Locate the cell with the specified text and output its [x, y] center coordinate. 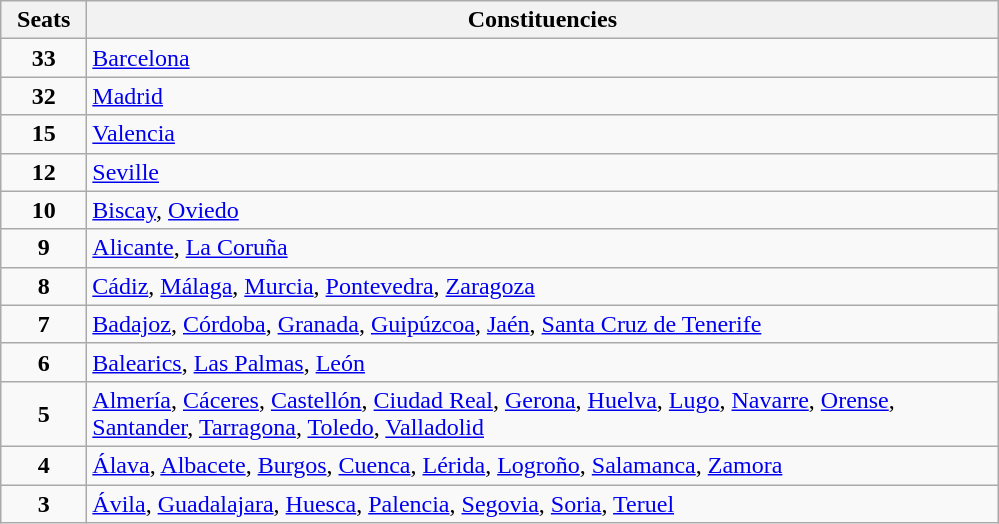
8 [44, 286]
32 [44, 96]
5 [44, 414]
Constituencies [542, 20]
7 [44, 324]
Seville [542, 172]
Álava, Albacete, Burgos, Cuenca, Lérida, Logroño, Salamanca, Zamora [542, 465]
Seats [44, 20]
Alicante, La Coruña [542, 248]
6 [44, 362]
Balearics, Las Palmas, León [542, 362]
Barcelona [542, 58]
Biscay, Oviedo [542, 210]
10 [44, 210]
9 [44, 248]
Almería, Cáceres, Castellón, Ciudad Real, Gerona, Huelva, Lugo, Navarre, Orense, Santander, Tarragona, Toledo, Valladolid [542, 414]
12 [44, 172]
Badajoz, Córdoba, Granada, Guipúzcoa, Jaén, Santa Cruz de Tenerife [542, 324]
Ávila, Guadalajara, Huesca, Palencia, Segovia, Soria, Teruel [542, 503]
Cádiz, Málaga, Murcia, Pontevedra, Zaragoza [542, 286]
Madrid [542, 96]
15 [44, 134]
33 [44, 58]
Valencia [542, 134]
4 [44, 465]
3 [44, 503]
